Locate the cell with the specified text and output its (x, y) center coordinate. 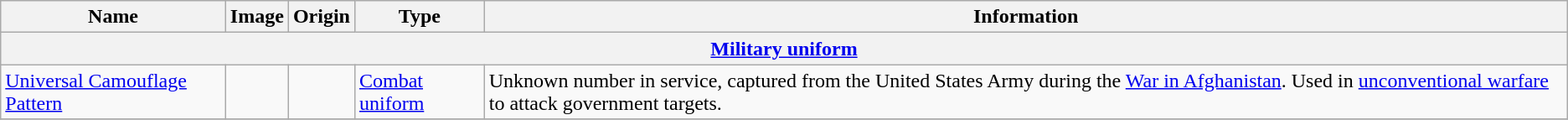
Name (114, 17)
Military uniform (784, 49)
Origin (322, 17)
Image (256, 17)
Combat uniform (419, 92)
Information (1025, 17)
Universal Camouflage Pattern (114, 92)
Type (419, 17)
